Return the (X, Y) coordinate for the center point of the cell that contains the specified text.  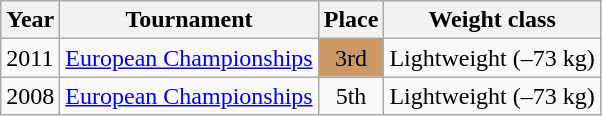
3rd (351, 58)
Tournament (189, 20)
Weight class (492, 20)
Place (351, 20)
5th (351, 96)
Year (30, 20)
2008 (30, 96)
2011 (30, 58)
